For the text-containing cell, return its midpoint in (x, y) coordinate format. 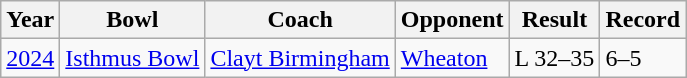
6–5 (643, 58)
Coach (300, 20)
Result (554, 20)
Bowl (132, 20)
Isthmus Bowl (132, 58)
Opponent (452, 20)
Record (643, 20)
Year (30, 20)
Wheaton (452, 58)
L 32–35 (554, 58)
Clayt Birmingham (300, 58)
2024 (30, 58)
